Find where the given text appears and provide that cell's center as (x, y) coordinate. 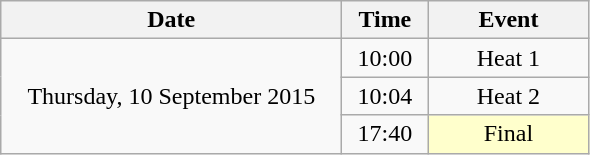
Event (508, 20)
Final (508, 134)
10:00 (385, 58)
Heat 1 (508, 58)
10:04 (385, 96)
Thursday, 10 September 2015 (172, 96)
17:40 (385, 134)
Heat 2 (508, 96)
Time (385, 20)
Date (172, 20)
